Pinpoint the cell where the given text exists, returning its (X, Y) midpoint coordinate. 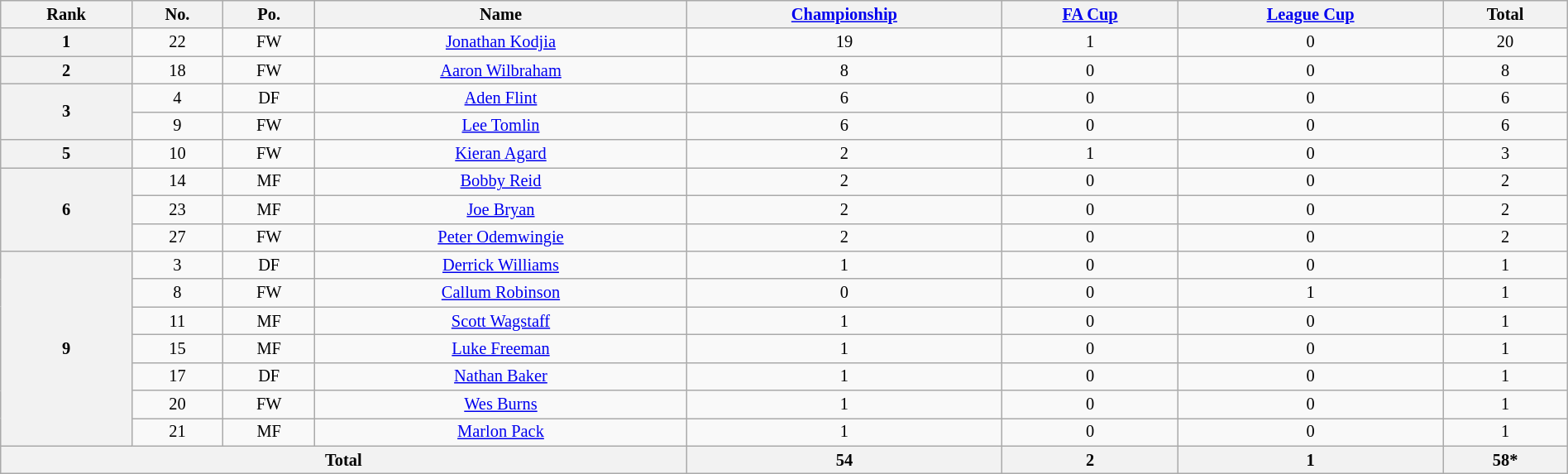
Wes Burns (501, 405)
22 (177, 42)
Kieran Agard (501, 154)
Rank (66, 14)
Lee Tomlin (501, 126)
No. (177, 14)
Po. (269, 14)
10 (177, 154)
58* (1505, 460)
23 (177, 209)
Callum Robinson (501, 293)
4 (177, 98)
21 (177, 432)
Name (501, 14)
Scott Wagstaff (501, 321)
17 (177, 376)
18 (177, 70)
11 (177, 321)
Championship (844, 14)
League Cup (1310, 14)
5 (66, 154)
Derrick Williams (501, 265)
Aaron Wilbraham (501, 70)
15 (177, 348)
Peter Odemwingie (501, 237)
Nathan Baker (501, 376)
Jonathan Kodjia (501, 42)
FA Cup (1090, 14)
Bobby Reid (501, 181)
54 (844, 460)
19 (844, 42)
14 (177, 181)
Luke Freeman (501, 348)
Joe Bryan (501, 209)
Aden Flint (501, 98)
27 (177, 237)
Marlon Pack (501, 432)
